Output the (X, Y) coordinate of the center of the cell containing the given text.  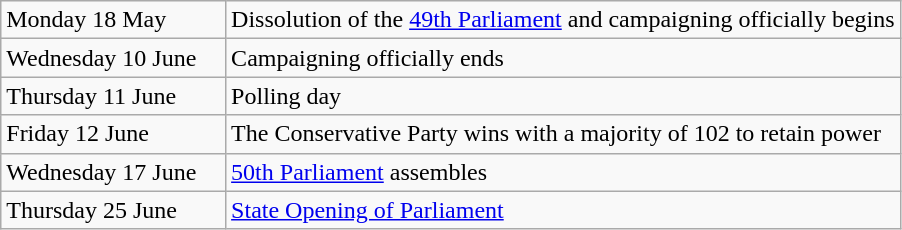
Thursday 25 June (114, 210)
Monday 18 May (114, 20)
Friday 12 June (114, 134)
Campaigning officially ends (564, 58)
Wednesday 17 June (114, 172)
The Conservative Party wins with a majority of 102 to retain power (564, 134)
Polling day (564, 96)
Dissolution of the 49th Parliament and campaigning officially begins (564, 20)
State Opening of Parliament (564, 210)
50th Parliament assembles (564, 172)
Thursday 11 June (114, 96)
Wednesday 10 June (114, 58)
